Output the (x, y) coordinate of the center of the cell containing the given text.  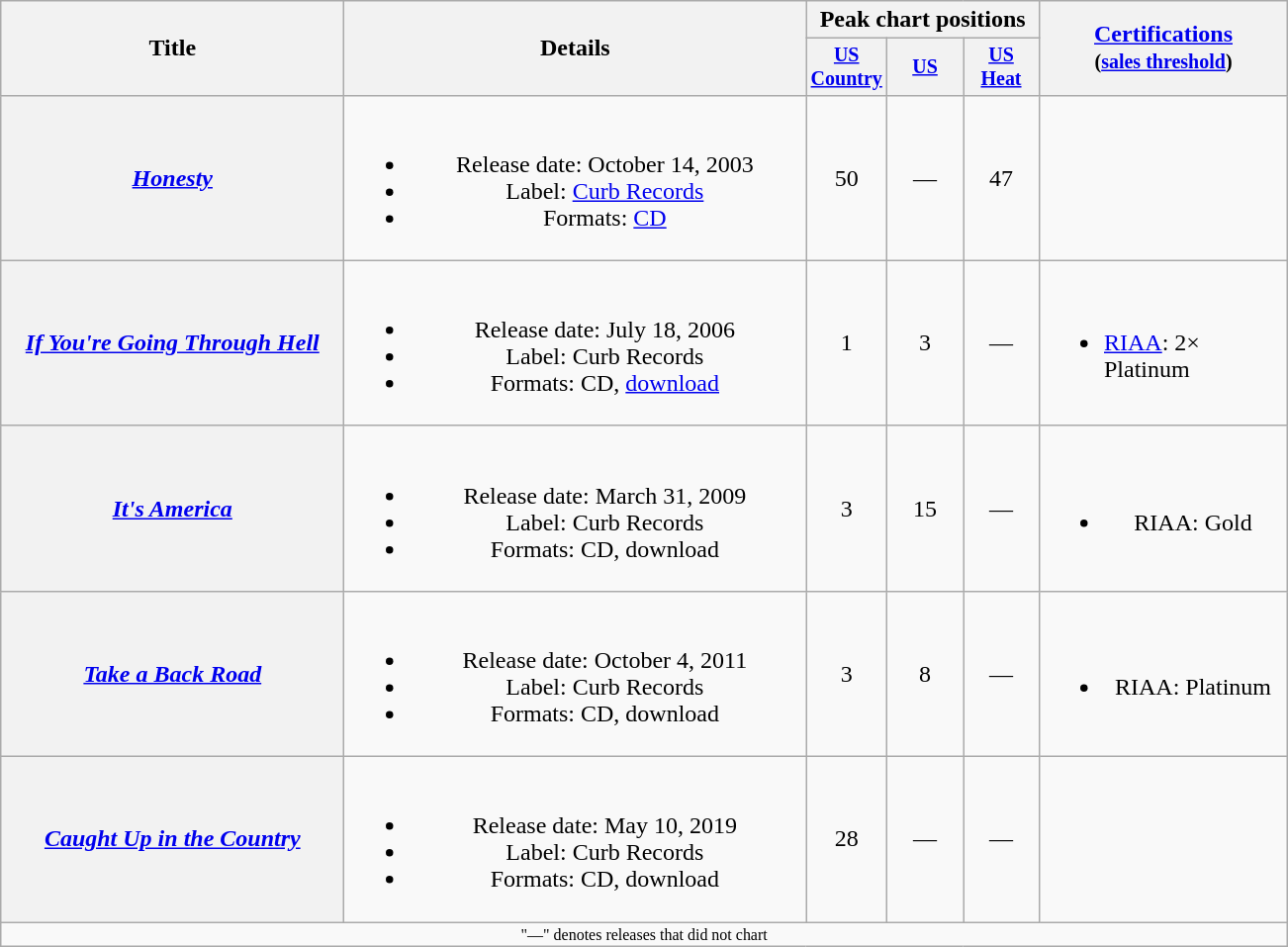
Release date: July 18, 2006Label: Curb RecordsFormats: CD, download (576, 342)
Honesty (172, 178)
US (926, 67)
Release date: October 4, 2011Label: Curb RecordsFormats: CD, download (576, 673)
Certifications(sales threshold) (1163, 48)
Peak chart positions (923, 20)
Details (576, 48)
15 (926, 509)
Take a Back Road (172, 673)
RIAA: Gold (1163, 509)
Release date: October 14, 2003Label: Curb RecordsFormats: CD (576, 178)
USHeat (1001, 67)
28 (847, 839)
Release date: March 31, 2009Label: Curb RecordsFormats: CD, download (576, 509)
RIAA: Platinum (1163, 673)
8 (926, 673)
Caught Up in the Country (172, 839)
US Country (847, 67)
1 (847, 342)
47 (1001, 178)
It's America (172, 509)
Release date: May 10, 2019Label: Curb RecordsFormats: CD, download (576, 839)
Title (172, 48)
"—" denotes releases that did not chart (645, 934)
50 (847, 178)
If You're Going Through Hell (172, 342)
RIAA: 2× Platinum (1163, 342)
